Provide the [X, Y] coordinate of the cell's center where the given text is located.  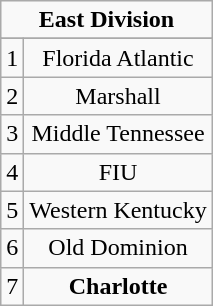
3 [12, 134]
Old Dominion [118, 248]
Middle Tennessee [118, 134]
7 [12, 286]
FIU [118, 172]
Florida Atlantic [118, 58]
Charlotte [118, 286]
5 [12, 210]
Marshall [118, 96]
1 [12, 58]
Western Kentucky [118, 210]
4 [12, 172]
6 [12, 248]
2 [12, 96]
East Division [106, 20]
